Capture the cell that displays the provided text and extract its (X, Y) central coordinate. 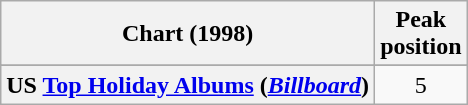
Chart (1998) (188, 34)
Peakposition (421, 34)
5 (421, 85)
US Top Holiday Albums (Billboard) (188, 85)
